From the cell containing the given text, extract its center point as (X, Y) coordinate. 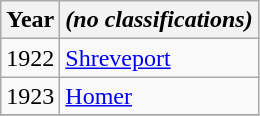
Shreveport (159, 58)
(no classifications) (159, 20)
1922 (30, 58)
Year (30, 20)
Homer (159, 96)
1923 (30, 96)
